Locate the cell with the specified text and output its [x, y] center coordinate. 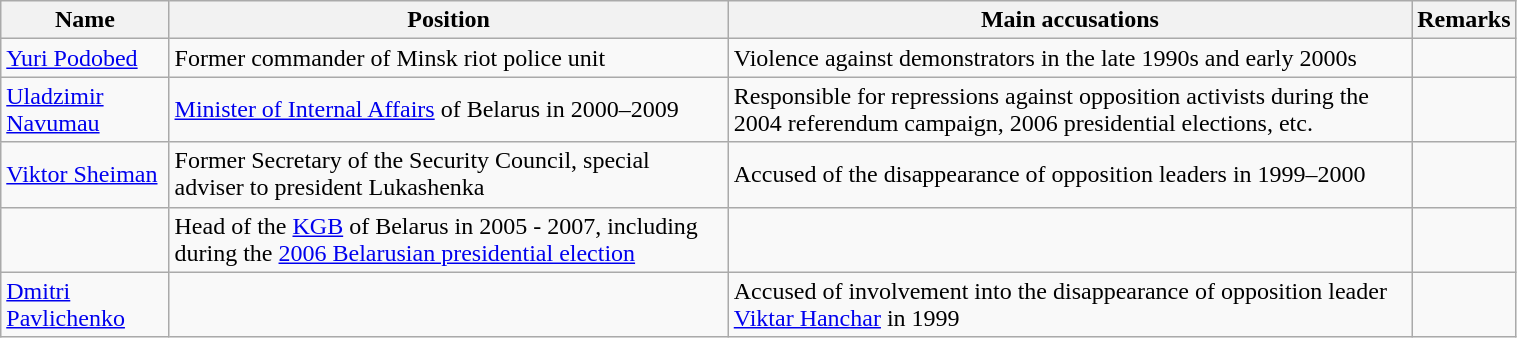
Position [448, 20]
Viktor Sheiman [85, 174]
Accused of the disappearance of opposition leaders in 1999–2000 [1070, 174]
Violence against demonstrators in the late 1990s and early 2000s [1070, 58]
Former Secretary of the Security Council, special adviser to president Lukashenka [448, 174]
Name [85, 20]
Responsible for repressions against opposition activists during the 2004 referendum campaign, 2006 presidential elections, etc. [1070, 110]
Head of the KGB of Belarus in 2005 - 2007, including during the 2006 Belarusian presidential election [448, 240]
Yuri Podobed [85, 58]
Former commander of Minsk riot police unit [448, 58]
Accused of involvement into the disappearance of opposition leader Viktar Hanchar in 1999 [1070, 304]
Dmitri Pavlichenko [85, 304]
Remarks [1464, 20]
Uladzimir Navumau [85, 110]
Minister of Internal Affairs of Belarus in 2000–2009 [448, 110]
Main accusations [1070, 20]
